Capture the cell that displays the provided text and extract its (x, y) central coordinate. 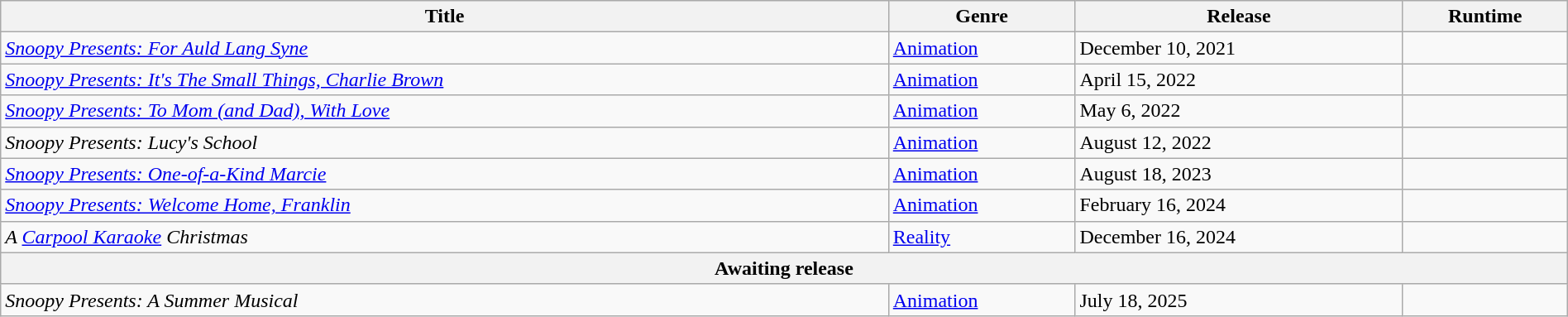
Snoopy Presents: To Mom (and Dad), With Love (445, 111)
Runtime (1485, 17)
Reality (982, 237)
Snoopy Presents: For Auld Lang Syne (445, 48)
February 16, 2024 (1239, 205)
Title (445, 17)
July 18, 2025 (1239, 300)
Snoopy Presents: It's The Small Things, Charlie Brown (445, 79)
August 12, 2022 (1239, 142)
Snoopy Presents: One-of-a-Kind Marcie (445, 174)
August 18, 2023 (1239, 174)
December 10, 2021 (1239, 48)
A Carpool Karaoke Christmas (445, 237)
May 6, 2022 (1239, 111)
Snoopy Presents: Lucy's School (445, 142)
Awaiting release (784, 268)
Release (1239, 17)
December 16, 2024 (1239, 237)
Genre (982, 17)
Snoopy Presents: A Summer Musical (445, 300)
April 15, 2022 (1239, 79)
Snoopy Presents: Welcome Home, Franklin (445, 205)
